Search for the cell housing the specified text and yield its (X, Y) center coordinate. 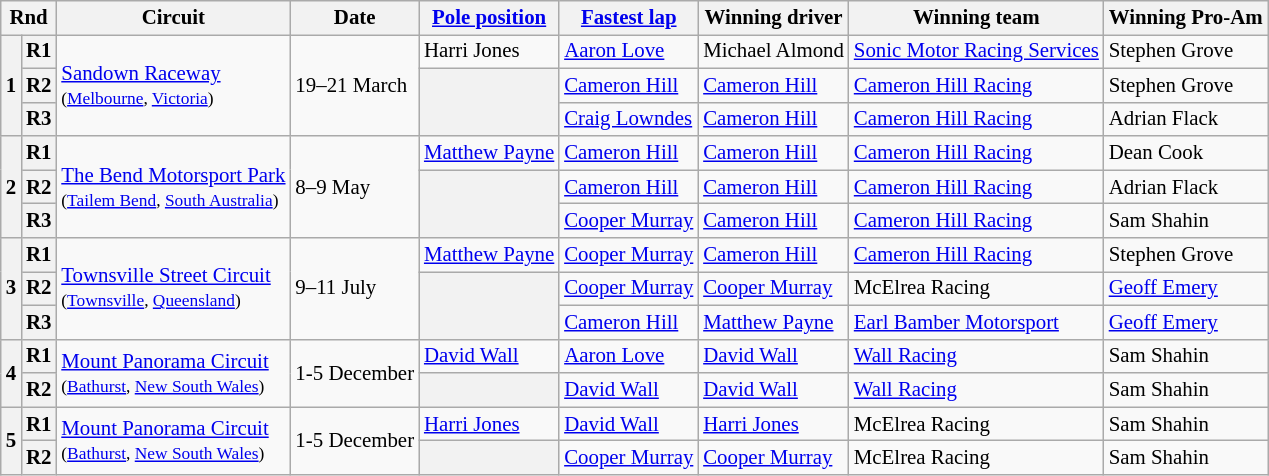
Dean Cook (1186, 153)
Sandown Raceway(Melbourne, Victoria) (173, 85)
1 (11, 85)
Winning driver (774, 18)
Winning Pro-Am (1186, 18)
Rnd (29, 18)
Michael Almond (774, 51)
Earl Bamber Motorsport (976, 322)
4 (11, 373)
5 (11, 441)
Winning team (976, 18)
Craig Lowndes (628, 119)
Townsville Street Circuit(Townsville, Queensland) (173, 289)
3 (11, 289)
Sonic Motor Racing Services (976, 51)
Pole position (489, 18)
Circuit (173, 18)
2 (11, 187)
Fastest lap (628, 18)
8–9 May (354, 187)
The Bend Motorsport Park(Tailem Bend, South Australia) (173, 187)
Date (354, 18)
19–21 March (354, 85)
9–11 July (354, 289)
